Find where the given text appears and provide that cell's center as (X, Y) coordinate. 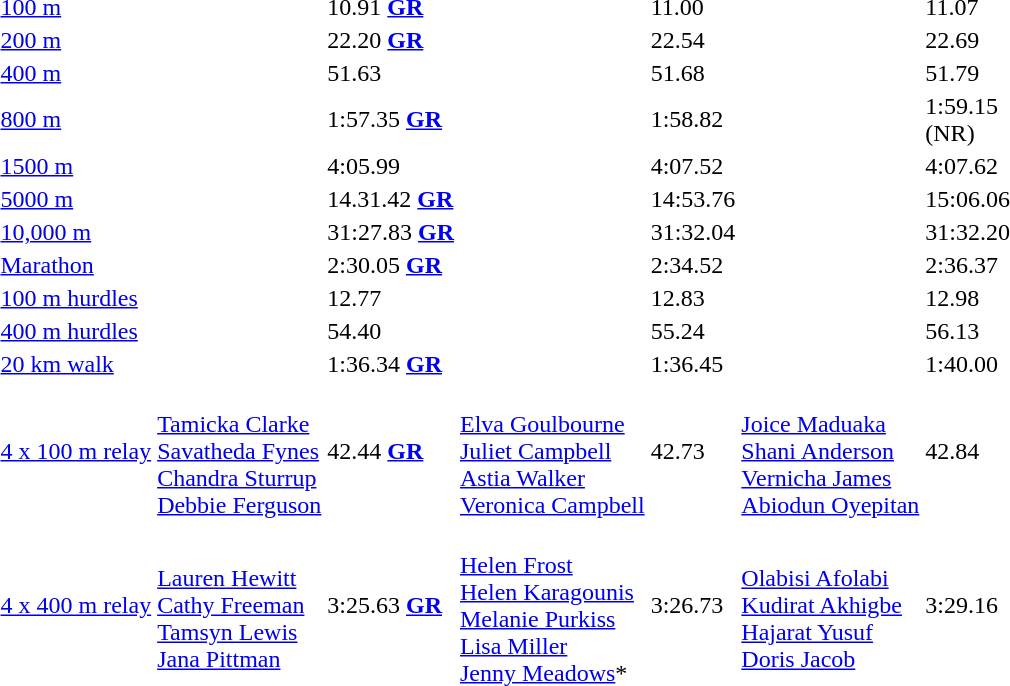
1:58.82 (693, 120)
22.20 GR (391, 40)
4:05.99 (391, 166)
42.73 (693, 451)
Joice MaduakaShani AndersonVernicha JamesAbiodun Oyepitan (830, 451)
Elva GoulbourneJuliet CampbellAstia WalkerVeronica Campbell (553, 451)
54.40 (391, 331)
12.83 (693, 298)
22.54 (693, 40)
1:36.45 (693, 364)
2:30.05 GR (391, 265)
42.44 GR (391, 451)
14.31.42 GR (391, 199)
55.24 (693, 331)
14:53.76 (693, 199)
2:34.52 (693, 265)
51.68 (693, 73)
1:57.35 GR (391, 120)
31:32.04 (693, 232)
31:27.83 GR (391, 232)
12.77 (391, 298)
1:36.34 GR (391, 364)
4:07.52 (693, 166)
51.63 (391, 73)
Tamicka ClarkeSavatheda FynesChandra SturrupDebbie Ferguson (240, 451)
